Capture the cell that displays the provided text and extract its (X, Y) central coordinate. 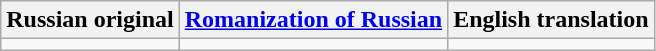
Romanization of Russian (313, 20)
Russian original (90, 20)
English translation (551, 20)
